Return [x, y] of the center of cell containing provided text 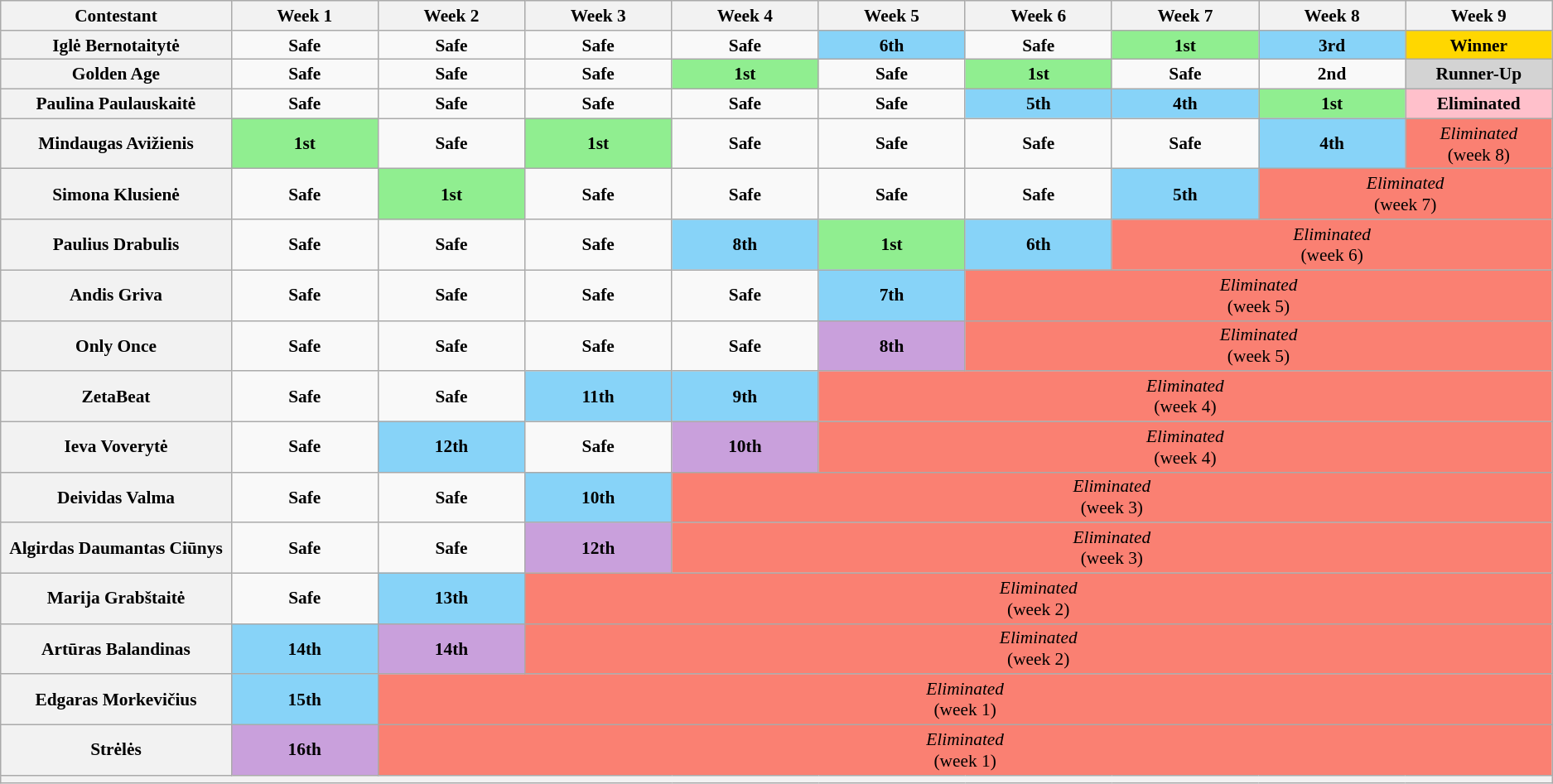
Eliminated(week 7) [1406, 194]
Simona Klusienė [116, 194]
9th [745, 396]
Eliminated(week 6) [1332, 245]
Algirdas Daumantas Ciūnys [116, 548]
ZetaBeat [116, 396]
Week 5 [891, 16]
Ieva Voverytė [116, 447]
Contestant [116, 16]
Artūras Balandinas [116, 649]
Eliminated [1479, 104]
7th [891, 295]
Iglė Bernotaitytė [116, 46]
Mindaugas Avižienis [116, 144]
Paulius Drabulis [116, 245]
Week 7 [1184, 16]
Strėlės [116, 750]
Andis Griva [116, 295]
Marija Grabštaitė [116, 598]
Eliminated(week 8) [1479, 144]
2nd [1332, 75]
Only Once [116, 346]
Golden Age [116, 75]
Winner [1479, 46]
Week 2 [451, 16]
Week 9 [1479, 16]
13th [451, 598]
15th [305, 699]
11th [598, 396]
Deividas Valma [116, 497]
Week 8 [1332, 16]
Edgaras Morkevičius [116, 699]
Week 1 [305, 16]
Week 4 [745, 16]
3rd [1332, 46]
16th [305, 750]
Runner-Up [1479, 75]
Week 3 [598, 16]
Week 6 [1039, 16]
Paulina Paulauskaitė [116, 104]
